For the text-containing cell, return its midpoint in (X, Y) coordinate format. 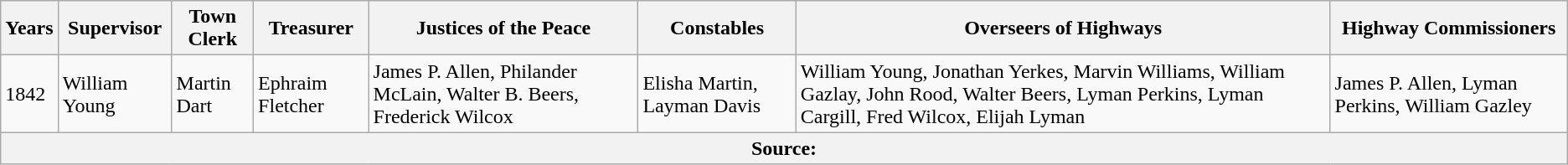
James P. Allen, Philander McLain, Walter B. Beers, Frederick Wilcox (503, 94)
Town Clerk (213, 28)
Treasurer (312, 28)
Justices of the Peace (503, 28)
Overseers of Highways (1063, 28)
Years (29, 28)
Highway Commissioners (1449, 28)
James P. Allen, Lyman Perkins, William Gazley (1449, 94)
Source: (784, 148)
William Young, Jonathan Yerkes, Marvin Williams, William Gazlay, John Rood, Walter Beers, Lyman Perkins, Lyman Cargill, Fred Wilcox, Elijah Lyman (1063, 94)
Elisha Martin, Layman Davis (717, 94)
Ephraim Fletcher (312, 94)
Constables (717, 28)
William Young (115, 94)
Supervisor (115, 28)
Martin Dart (213, 94)
1842 (29, 94)
